Find where the given text appears and provide that cell's center as [x, y] coordinate. 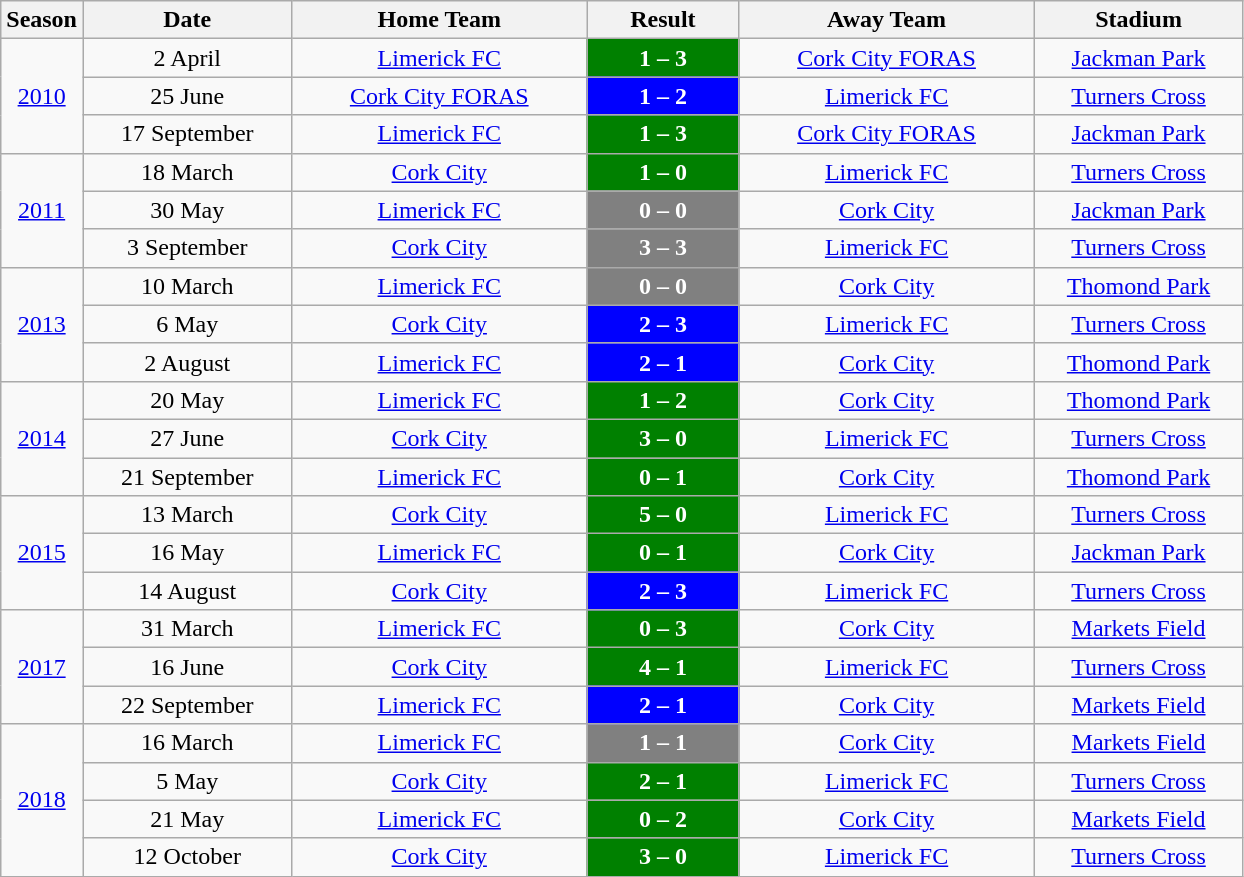
2 August [186, 362]
0 – 2 [662, 819]
Date [186, 20]
22 September [186, 705]
10 March [186, 286]
16 June [186, 667]
Result [662, 20]
14 August [186, 591]
Season [42, 20]
18 March [186, 172]
Stadium [1138, 20]
16 May [186, 553]
2018 [42, 800]
1 – 0 [662, 172]
Away Team [886, 20]
16 March [186, 743]
21 September [186, 477]
25 June [186, 96]
21 May [186, 819]
17 September [186, 134]
2011 [42, 210]
31 March [186, 629]
4 – 1 [662, 667]
0 – 3 [662, 629]
2010 [42, 96]
Home Team [440, 20]
6 May [186, 324]
3 – 3 [662, 248]
2015 [42, 553]
1 – 1 [662, 743]
2014 [42, 438]
3 September [186, 248]
27 June [186, 438]
20 May [186, 400]
2017 [42, 667]
5 – 0 [662, 515]
2013 [42, 324]
13 March [186, 515]
12 October [186, 857]
5 May [186, 781]
2 April [186, 58]
30 May [186, 210]
